Return [x, y] of the center of cell containing provided text 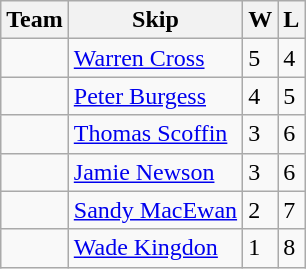
7 [292, 210]
Team [35, 20]
Skip [155, 20]
Jamie Newson [155, 172]
Warren Cross [155, 58]
Peter Burgess [155, 96]
L [292, 20]
Sandy MacEwan [155, 210]
W [260, 20]
2 [260, 210]
Thomas Scoffin [155, 134]
1 [260, 248]
Wade Kingdon [155, 248]
8 [292, 248]
